Identify which cell holds the provided text, then report its [x, y] central coordinate. 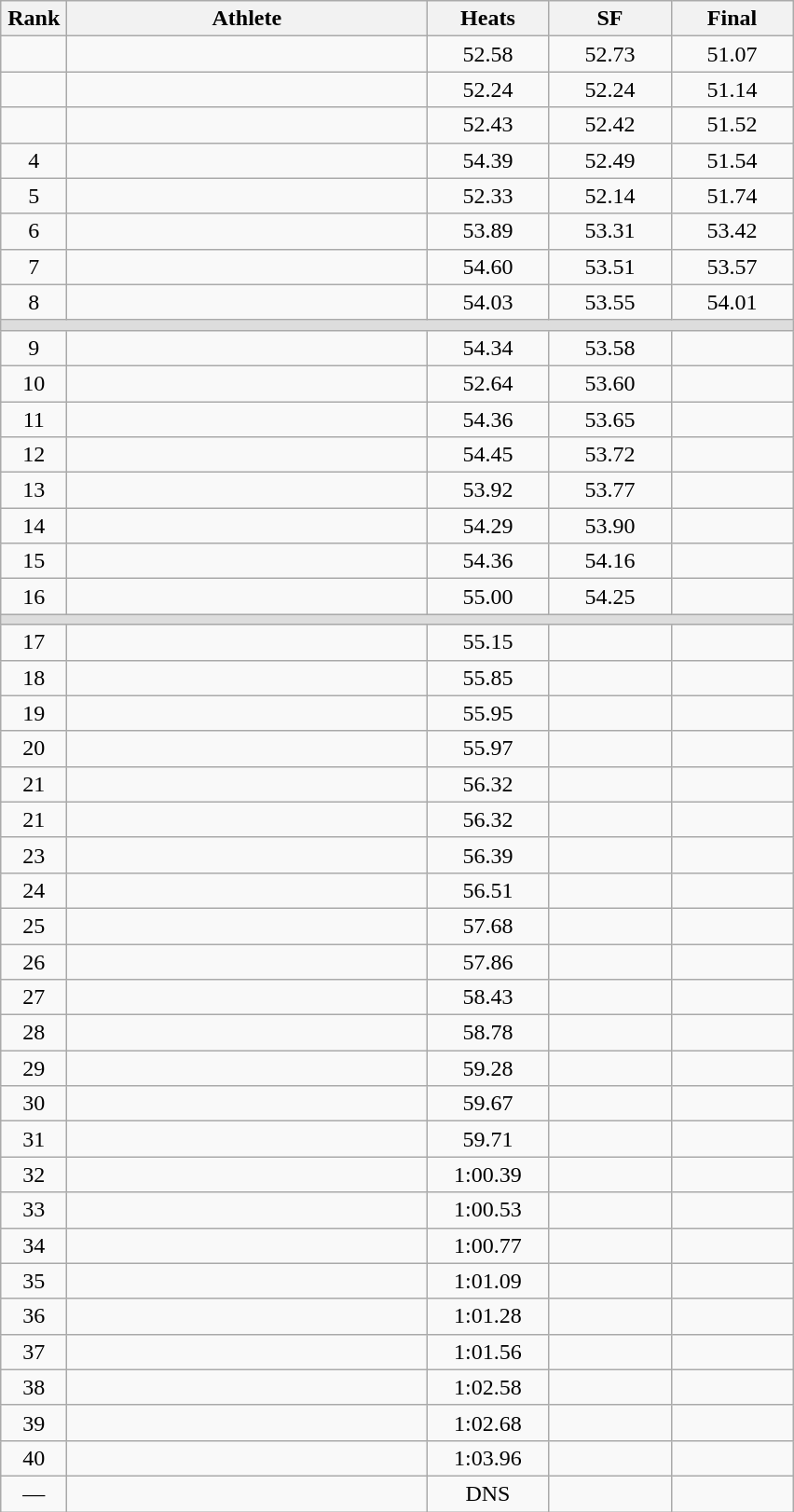
51.74 [732, 196]
53.42 [732, 231]
19 [34, 713]
51.07 [732, 54]
59.28 [488, 1068]
53.31 [609, 231]
53.90 [609, 526]
6 [34, 231]
58.78 [488, 1033]
40 [34, 1458]
31 [34, 1139]
54.25 [609, 597]
52.33 [488, 196]
11 [34, 419]
8 [34, 302]
53.55 [609, 302]
54.03 [488, 302]
52.14 [609, 196]
Final [732, 19]
28 [34, 1033]
52.64 [488, 383]
1:03.96 [488, 1458]
57.86 [488, 961]
54.34 [488, 348]
53.60 [609, 383]
53.51 [609, 267]
30 [34, 1104]
53.57 [732, 267]
1:00.77 [488, 1245]
Rank [34, 19]
53.92 [488, 490]
53.65 [609, 419]
56.51 [488, 890]
5 [34, 196]
1:00.39 [488, 1175]
12 [34, 455]
53.72 [609, 455]
54.01 [732, 302]
26 [34, 961]
7 [34, 267]
52.73 [609, 54]
51.14 [732, 89]
54.60 [488, 267]
1:01.28 [488, 1316]
37 [34, 1352]
53.89 [488, 231]
SF [609, 19]
1:00.53 [488, 1210]
24 [34, 890]
1:02.68 [488, 1423]
18 [34, 678]
27 [34, 997]
55.95 [488, 713]
52.58 [488, 54]
52.49 [609, 160]
39 [34, 1423]
1:01.56 [488, 1352]
54.16 [609, 561]
20 [34, 749]
51.54 [732, 160]
55.15 [488, 642]
32 [34, 1175]
16 [34, 597]
36 [34, 1316]
54.39 [488, 160]
56.39 [488, 855]
52.43 [488, 125]
54.45 [488, 455]
54.29 [488, 526]
35 [34, 1281]
Athlete [247, 19]
38 [34, 1387]
59.67 [488, 1104]
55.85 [488, 678]
14 [34, 526]
17 [34, 642]
55.00 [488, 597]
15 [34, 561]
33 [34, 1210]
Heats [488, 19]
34 [34, 1245]
23 [34, 855]
52.42 [609, 125]
53.58 [609, 348]
58.43 [488, 997]
59.71 [488, 1139]
57.68 [488, 926]
1:01.09 [488, 1281]
9 [34, 348]
10 [34, 383]
53.77 [609, 490]
25 [34, 926]
51.52 [732, 125]
55.97 [488, 749]
29 [34, 1068]
1:02.58 [488, 1387]
13 [34, 490]
DNS [488, 1493]
— [34, 1493]
4 [34, 160]
